Scan for the cell matching the given text and deliver its [X, Y] coordinate at center. 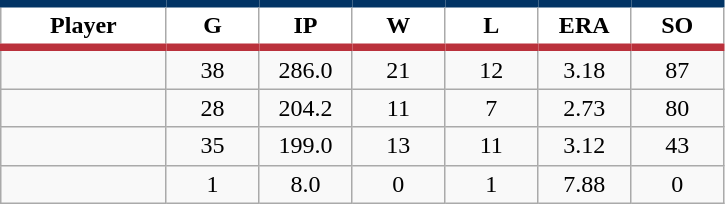
W [398, 26]
3.12 [584, 146]
12 [492, 68]
38 [212, 68]
286.0 [306, 68]
7 [492, 108]
G [212, 26]
Player [84, 26]
35 [212, 146]
28 [212, 108]
21 [398, 68]
204.2 [306, 108]
87 [678, 68]
13 [398, 146]
L [492, 26]
43 [678, 146]
ERA [584, 26]
80 [678, 108]
8.0 [306, 184]
7.88 [584, 184]
2.73 [584, 108]
IP [306, 26]
3.18 [584, 68]
199.0 [306, 146]
SO [678, 26]
